Provide the (x, y) coordinate of the cell's center where the given text is located.  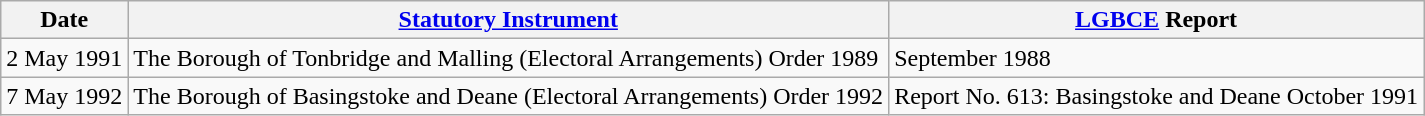
The Borough of Basingstoke and Deane (Electoral Arrangements) Order 1992 (508, 96)
Statutory Instrument (508, 20)
LGBCE Report (1156, 20)
7 May 1992 (64, 96)
2 May 1991 (64, 58)
The Borough of Tonbridge and Malling (Electoral Arrangements) Order 1989 (508, 58)
Date (64, 20)
September 1988 (1156, 58)
Report No. 613: Basingstoke and Deane October 1991 (1156, 96)
